Search for the cell housing the specified text and yield its [X, Y] center coordinate. 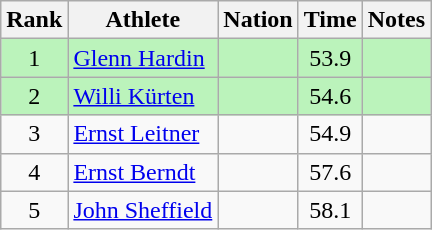
1 [34, 58]
Rank [34, 20]
58.1 [330, 210]
4 [34, 172]
John Sheffield [143, 210]
Ernst Leitner [143, 134]
54.9 [330, 134]
57.6 [330, 172]
2 [34, 96]
Time [330, 20]
Ernst Berndt [143, 172]
3 [34, 134]
Glenn Hardin [143, 58]
54.6 [330, 96]
5 [34, 210]
Willi Kürten [143, 96]
53.9 [330, 58]
Athlete [143, 20]
Nation [258, 20]
Notes [396, 20]
